Output the [x, y] coordinate of the center of the cell containing the given text.  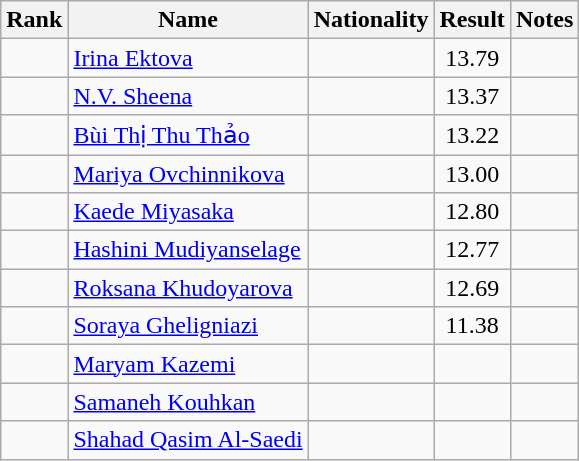
Irina Ektova [188, 58]
Kaede Miyasaka [188, 212]
Hashini Mudiyanselage [188, 250]
Rank [34, 20]
12.69 [472, 288]
Notes [544, 20]
Samaneh Kouhkan [188, 402]
13.79 [472, 58]
N.V. Sheena [188, 96]
Result [472, 20]
12.80 [472, 212]
Nationality [371, 20]
Maryam Kazemi [188, 364]
13.22 [472, 135]
13.37 [472, 96]
Name [188, 20]
11.38 [472, 326]
13.00 [472, 173]
Soraya Gheligniazi [188, 326]
Shahad Qasim Al-Saedi [188, 440]
Bùi Thị Thu Thảo [188, 135]
Mariya Ovchinnikova [188, 173]
Roksana Khudoyarova [188, 288]
12.77 [472, 250]
